Scan for the cell matching the given text and deliver its (X, Y) coordinate at center. 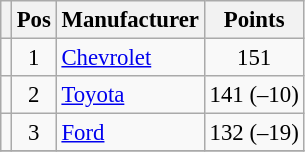
2 (34, 95)
Ford (130, 133)
Manufacturer (130, 20)
3 (34, 133)
Chevrolet (130, 58)
1 (34, 58)
Pos (34, 20)
141 (–10) (254, 95)
151 (254, 58)
Points (254, 20)
Toyota (130, 95)
132 (–19) (254, 133)
